For the text-containing cell, return its midpoint in [X, Y] coordinate format. 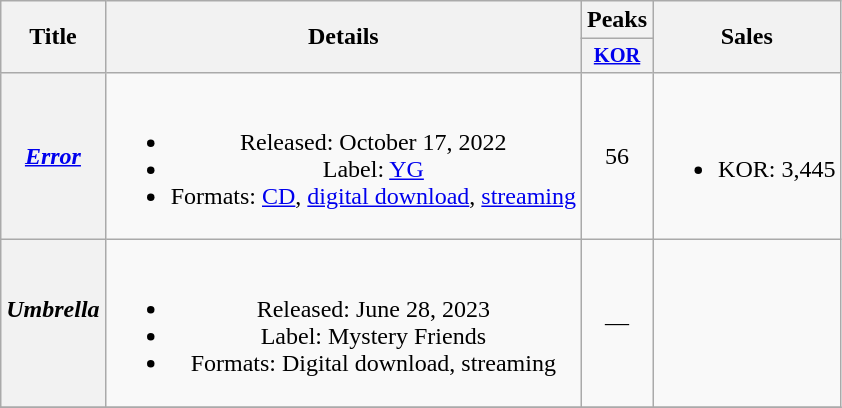
KOR: 3,445 [747, 156]
KOR [618, 56]
Error [53, 156]
— [618, 324]
Released: October 17, 2022Label: YGFormats: CD, digital download, streaming [343, 156]
56 [618, 156]
Sales [747, 37]
Umbrella [53, 324]
Peaks [618, 20]
Released: June 28, 2023Label: Mystery FriendsFormats: Digital download, streaming [343, 324]
Title [53, 37]
Details [343, 37]
